Capture the cell that displays the provided text and extract its [X, Y] central coordinate. 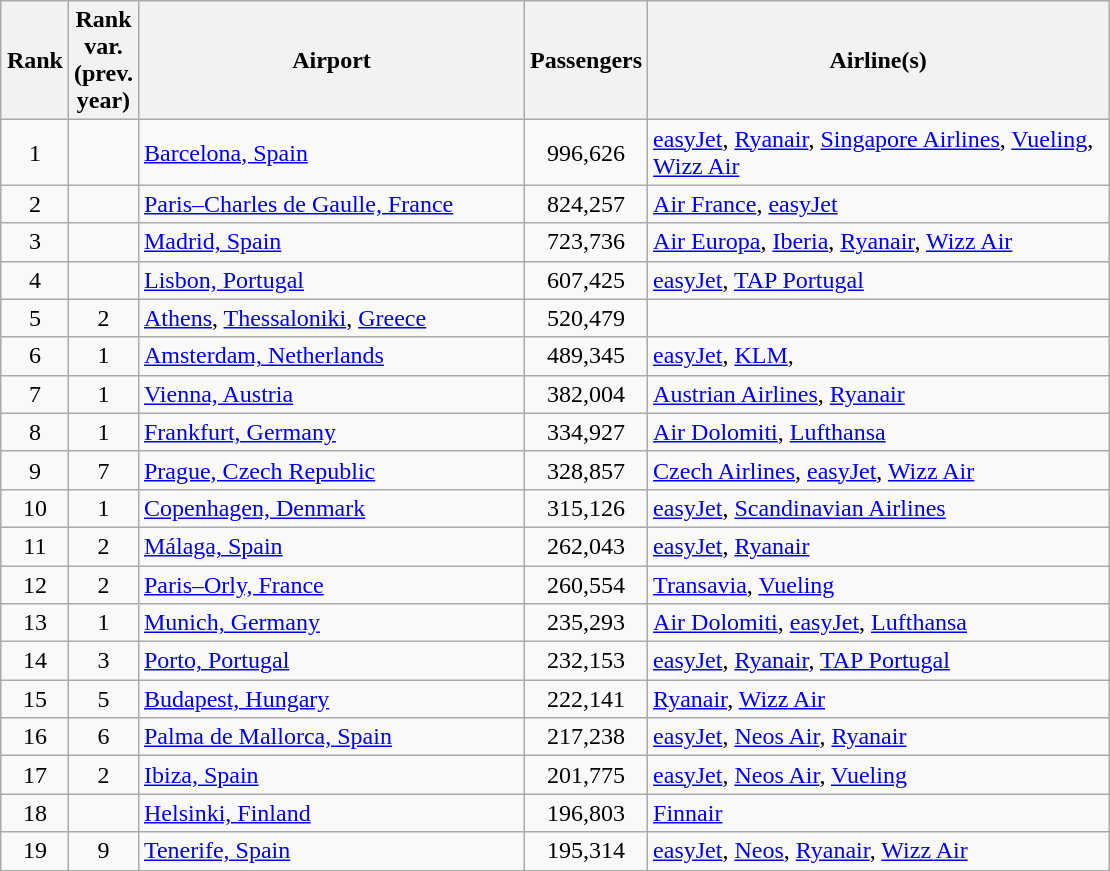
232,153 [586, 661]
328,857 [586, 470]
Amsterdam, Netherlands [331, 356]
Frankfurt, Germany [331, 432]
11 [34, 546]
Paris–Orly, France [331, 585]
235,293 [586, 623]
easyJet, Ryanair, TAP Portugal [878, 661]
Budapest, Hungary [331, 699]
15 [34, 699]
easyJet, Neos Air, Ryanair [878, 737]
Tenerife, Spain [331, 851]
Palma de Mallorca, Spain [331, 737]
easyJet, TAP Portugal [878, 280]
Air Dolomiti, Lufthansa [878, 432]
Munich, Germany [331, 623]
Vienna, Austria [331, 394]
4 [34, 280]
Air Dolomiti, easyJet, Lufthansa [878, 623]
Porto, Portugal [331, 661]
17 [34, 775]
easyJet, Ryanair [878, 546]
723,736 [586, 242]
217,238 [586, 737]
196,803 [586, 813]
382,004 [586, 394]
Airport [331, 60]
easyJet, Scandinavian Airlines [878, 508]
262,043 [586, 546]
Copenhagen, Denmark [331, 508]
12 [34, 585]
Prague, Czech Republic [331, 470]
195,314 [586, 851]
easyJet, Neos Air, Vueling [878, 775]
Ibiza, Spain [331, 775]
Madrid, Spain [331, 242]
Athens, Thessaloniki, Greece [331, 318]
201,775 [586, 775]
easyJet, KLM, [878, 356]
996,626 [586, 152]
607,425 [586, 280]
Airline(s) [878, 60]
222,141 [586, 699]
10 [34, 508]
easyJet, Ryanair, Singapore Airlines, Vueling, Wizz Air [878, 152]
260,554 [586, 585]
Rankvar.(prev. year) [103, 60]
520,479 [586, 318]
18 [34, 813]
Transavia, Vueling [878, 585]
Helsinki, Finland [331, 813]
334,927 [586, 432]
824,257 [586, 204]
Air France, easyJet [878, 204]
14 [34, 661]
16 [34, 737]
Passengers [586, 60]
easyJet, Neos, Ryanair, Wizz Air [878, 851]
Austrian Airlines, Ryanair [878, 394]
Paris–Charles de Gaulle, France [331, 204]
Barcelona, Spain [331, 152]
Lisbon, Portugal [331, 280]
13 [34, 623]
Air Europa, Iberia, Ryanair, Wizz Air [878, 242]
8 [34, 432]
Málaga, Spain [331, 546]
489,345 [586, 356]
Czech Airlines, easyJet, Wizz Air [878, 470]
Finnair [878, 813]
Rank [34, 60]
Ryanair, Wizz Air [878, 699]
315,126 [586, 508]
19 [34, 851]
